Capture the cell that displays the provided text and extract its (x, y) central coordinate. 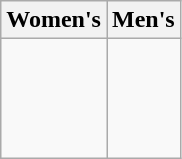
Women's (54, 20)
Men's (143, 20)
